Locate the cell with the specified text and output its [x, y] center coordinate. 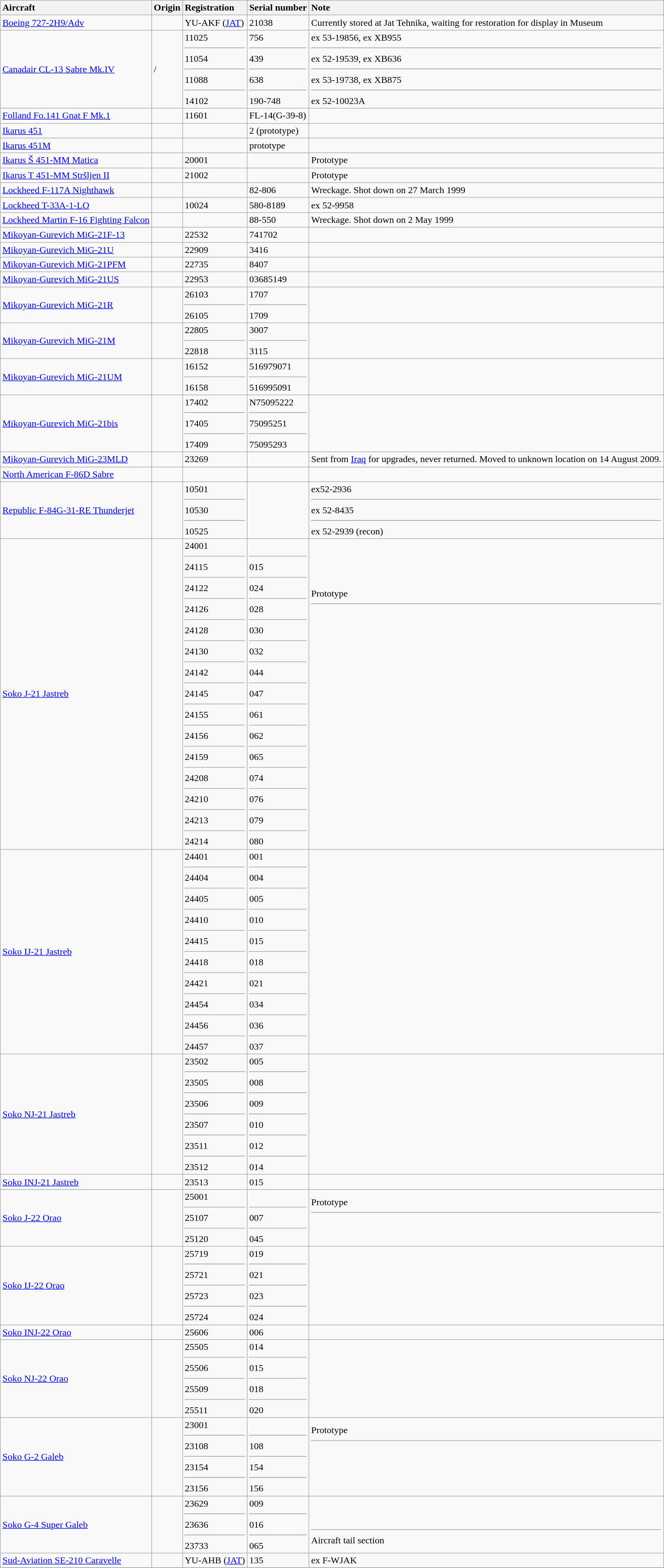
ex 53-19856, ex XB955ex 52-19539, ex XB636ex 53-19738, ex XB875ex 52-10023A [486, 69]
Mikoyan-Gurevich MiG-23MLD [76, 459]
015 [278, 1182]
Soko J-22 Orao [76, 1218]
24401244042440524410244152441824421244542445624457 [215, 952]
YU-AKF (JAT) [215, 23]
Soko IJ-21 Jastreb [76, 952]
Ikarus 451 [76, 131]
88-550 [278, 220]
82-806 [278, 190]
20001 [215, 160]
Soko G-2 Galeb [76, 1457]
Mikoyan-Gurevich MiG-21bis [76, 423]
Ikarus T 451-MM Stršljen II [76, 175]
11025110541108814102 [215, 69]
006 [278, 1332]
Mikoyan-Gurevich MiG-21UM [76, 377]
22735 [215, 265]
23269 [215, 459]
Serial number [278, 8]
580-8189 [278, 205]
Boeing 727-2H9/Adv [76, 23]
YU-AHB (JAT) [215, 1561]
Lockheed Martin F-16 Fighting Falcon [76, 220]
North American F-86D Sabre [76, 474]
ex52-2936ex 52-8435ex 52-2939 (recon) [486, 510]
2 (prototype) [278, 131]
22953 [215, 280]
22909 [215, 250]
135 [278, 1561]
Wreckage. Shot down on 2 May 1999 [486, 220]
756439638190-748 [278, 69]
11601 [215, 116]
prototype [278, 145]
Soko INJ-21 Jastreb [76, 1182]
Ikarus 451M [76, 145]
516979071516995091 [278, 377]
2610326105 [215, 305]
Republic F-84G-31-RE Thunderjet [76, 510]
22532 [215, 235]
001004005010015018021034036037 [278, 952]
Lockheed F-117A Nighthawk [76, 190]
03685149 [278, 280]
Mikoyan-Gurevich MiG-21U [76, 250]
3416 [278, 250]
Currently stored at Jat Tehnika, waiting for restoration for display in Museum [486, 23]
Note [486, 8]
17071709 [278, 305]
Soko INJ-22 Orao [76, 1332]
015024028030032044047061062065074076079080 [278, 694]
174021740517409 [215, 423]
25719257212572325724 [215, 1285]
Soko IJ-22 Orao [76, 1285]
Lockheed T-33A-1-LO [76, 205]
Mikoyan-Gurevich MiG-21US [76, 280]
2280522818 [215, 341]
Aircraft [76, 8]
Soko NJ-21 Jastreb [76, 1114]
Wreckage. Shot down on 27 March 1999 [486, 190]
ex 52-9958 [486, 205]
23001231082315423156 [215, 1457]
25606 [215, 1332]
108154156 [278, 1457]
1615216158 [215, 377]
8407 [278, 265]
250012510725120 [215, 1218]
30073115 [278, 341]
Soko G-4 Super Galeb [76, 1525]
Mikoyan-Gurevich MiG-21M [76, 341]
25505255062550925511 [215, 1379]
23513 [215, 1182]
/ [167, 69]
Canadair CL-13 Sabre Mk.IV [76, 69]
21038 [278, 23]
ex F-WJAK [486, 1561]
21002 [215, 175]
Folland Fo.141 Gnat F Mk.1 [76, 116]
236292363623733 [215, 1525]
FL-14(G-39-8) [278, 116]
Ikarus Š 451-MM Matica [76, 160]
Registration [215, 8]
Mikoyan-Gurevich MiG-21F-13 [76, 235]
Mikoyan-Gurevich MiG-21PFM [76, 265]
009016065 [278, 1525]
741702 [278, 235]
105011053010525 [215, 510]
Soko J-21 Jastreb [76, 694]
Aircraft tail section [486, 1525]
Sent from Iraq for upgrades, never returned. Moved to unknown location on 14 August 2009. [486, 459]
Mikoyan-Gurevich MiG-21R [76, 305]
019021023024 [278, 1285]
Soko NJ-22 Orao [76, 1379]
235022350523506235072351123512 [215, 1114]
N750952227509525175095293 [278, 423]
10024 [215, 205]
Origin [167, 8]
240012411524122241262412824130241422414524155241562415924208242102421324214 [215, 694]
Sud-Aviation SE-210 Caravelle [76, 1561]
014015018020 [278, 1379]
007045 [278, 1218]
005008009010012014 [278, 1114]
